Determine the (x, y) coordinate at the center of the cell enclosing the given text.  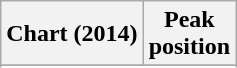
Chart (2014) (72, 34)
Peakposition (189, 34)
